From the cell containing the given text, extract its center point as (x, y) coordinate. 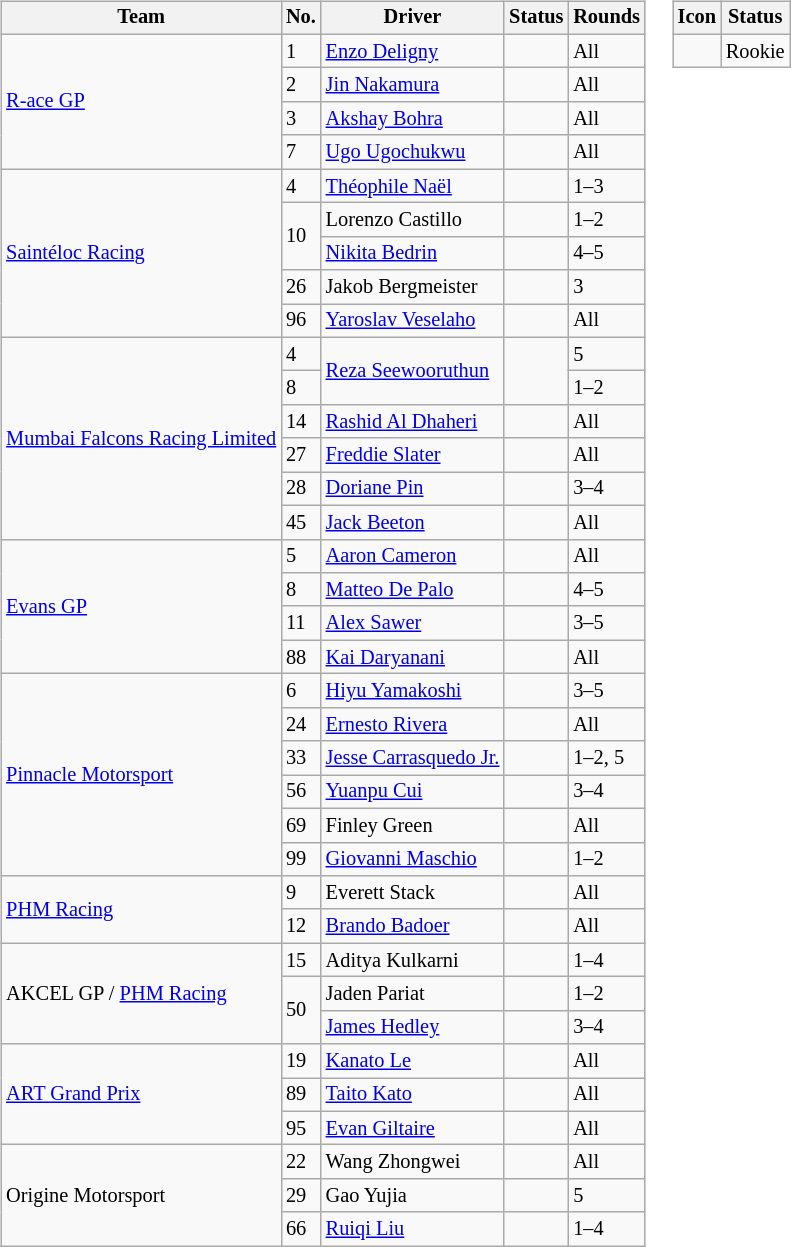
2 (301, 85)
Jesse Carrasquedo Jr. (413, 758)
James Hedley (413, 1027)
11 (301, 623)
88 (301, 657)
Enzo Deligny (413, 51)
Driver (413, 18)
No. (301, 18)
26 (301, 287)
19 (301, 1061)
Wang Zhongwei (413, 1162)
99 (301, 859)
50 (301, 1010)
Akshay Bohra (413, 119)
Everett Stack (413, 893)
AKCEL GP / PHM Racing (141, 994)
Alex Sawer (413, 623)
Taito Kato (413, 1095)
Jack Beeton (413, 522)
89 (301, 1095)
Rounds (606, 18)
95 (301, 1128)
Ruiqi Liu (413, 1229)
Evans GP (141, 606)
22 (301, 1162)
66 (301, 1229)
28 (301, 489)
Kanato Le (413, 1061)
PHM Racing (141, 910)
Origine Motorsport (141, 1196)
1–3 (606, 186)
Doriane Pin (413, 489)
Saintéloc Racing (141, 253)
Matteo De Palo (413, 590)
Team (141, 18)
Jaden Pariat (413, 994)
Kai Daryanani (413, 657)
Evan Giltaire (413, 1128)
Yaroslav Veselaho (413, 321)
27 (301, 455)
Brando Badoer (413, 926)
R-ace GP (141, 102)
Nikita Bedrin (413, 253)
Ugo Ugochukwu (413, 152)
1–2, 5 (606, 758)
33 (301, 758)
7 (301, 152)
15 (301, 960)
Ernesto Rivera (413, 724)
Pinnacle Motorsport (141, 775)
24 (301, 724)
Jin Nakamura (413, 85)
Rookie (756, 51)
1 (301, 51)
ART Grand Prix (141, 1094)
Rashid Al Dhaheri (413, 422)
Hiyu Yamakoshi (413, 691)
6 (301, 691)
9 (301, 893)
Théophile Naël (413, 186)
14 (301, 422)
Jakob Bergmeister (413, 287)
Lorenzo Castillo (413, 220)
29 (301, 1196)
69 (301, 825)
Yuanpu Cui (413, 792)
Aditya Kulkarni (413, 960)
10 (301, 236)
Freddie Slater (413, 455)
Gao Yujia (413, 1196)
45 (301, 522)
Giovanni Maschio (413, 859)
Mumbai Falcons Racing Limited (141, 438)
56 (301, 792)
Reza Seewooruthun (413, 370)
Finley Green (413, 825)
12 (301, 926)
96 (301, 321)
Icon (697, 18)
Aaron Cameron (413, 556)
